Locate the cell with the specified text and output its [X, Y] center coordinate. 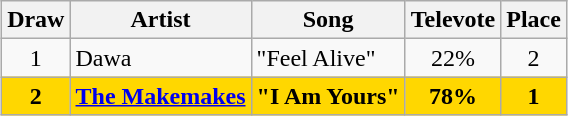
Artist [160, 20]
Song [328, 20]
"I Am Yours" [328, 96]
The Makemakes [160, 96]
22% [452, 58]
Draw [36, 20]
Place [534, 20]
78% [452, 96]
"Feel Alive" [328, 58]
Dawa [160, 58]
Televote [452, 20]
